Return (x, y) of the center of cell containing provided text 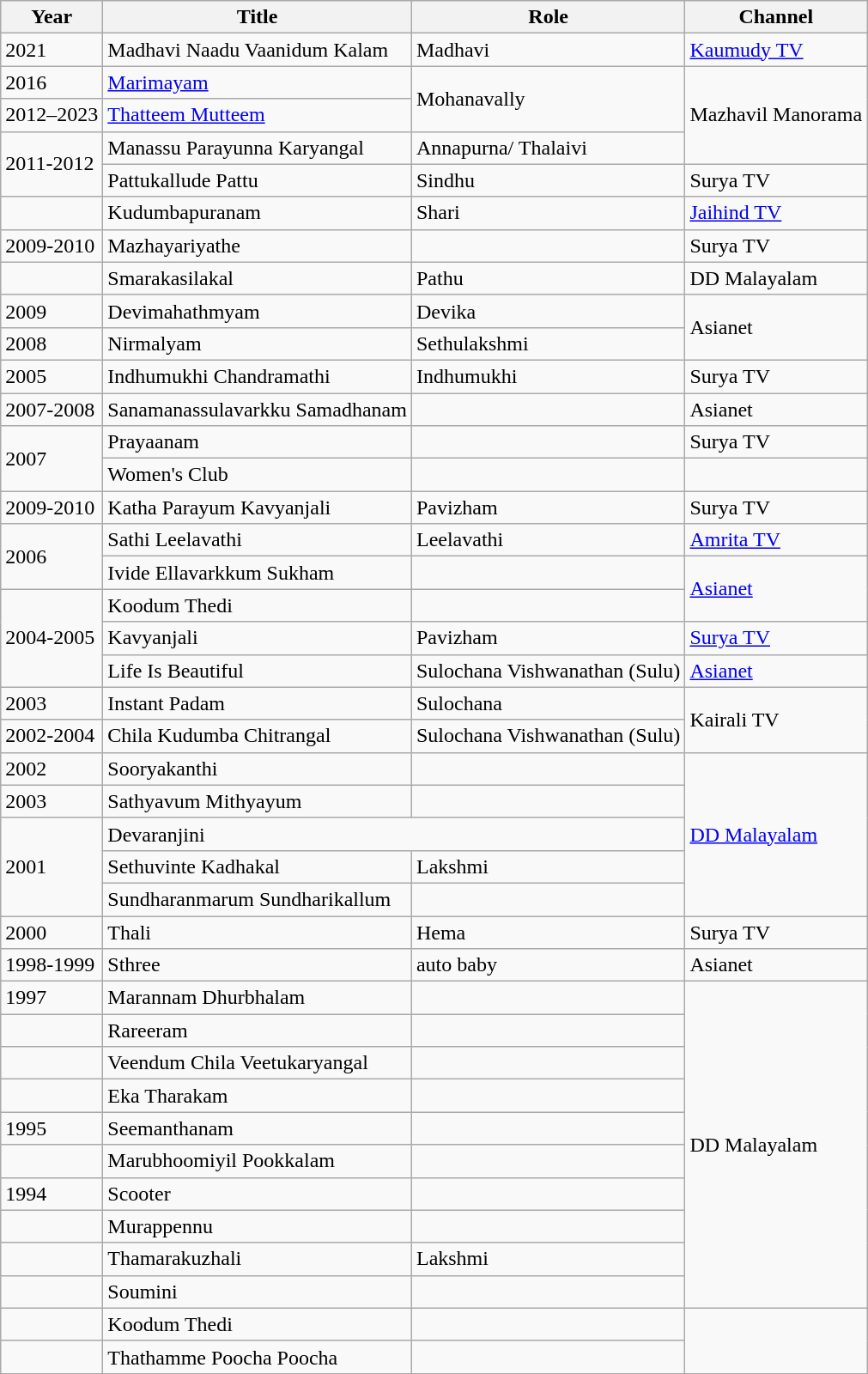
Sundharanmarum Sundharikallum (258, 899)
Sanamanassulavarkku Samadhanam (258, 410)
Annapurna/ Thalaivi (548, 148)
Indhumukhi (548, 376)
2007-2008 (52, 410)
Sooryakanthi (258, 769)
Katha Parayum Kavyanjali (258, 508)
Hema (548, 932)
Seemanthanam (258, 1128)
2002-2004 (52, 736)
Kaumudy TV (776, 50)
Manassu Parayunna Karyangal (258, 148)
Rareeram (258, 1030)
Thathamme Poocha Poocha (258, 1357)
2011-2012 (52, 164)
Mazhavil Manorama (776, 115)
Marubhoomiyil Pookkalam (258, 1161)
Soumini (258, 1292)
Kairali TV (776, 720)
Sulochana (548, 703)
2012–2023 (52, 115)
auto baby (548, 965)
Scooter (258, 1194)
2005 (52, 376)
Indhumukhi Chandramathi (258, 376)
Jaihind TV (776, 213)
2001 (52, 866)
2006 (52, 556)
Mohanavally (548, 99)
2016 (52, 82)
Pattukallude Pattu (258, 180)
Smarakasilakal (258, 278)
Role (548, 17)
Madhavi (548, 50)
Devimahathmyam (258, 311)
Mazhayariyathe (258, 246)
Life Is Beautiful (258, 671)
Sthree (258, 965)
1995 (52, 1128)
2008 (52, 343)
2000 (52, 932)
Prayaanam (258, 442)
1994 (52, 1194)
Amrita TV (776, 540)
Marannam Dhurbhalam (258, 998)
Chila Kudumba Chitrangal (258, 736)
Marimayam (258, 82)
2004-2005 (52, 638)
Devaranjini (394, 834)
Veendum Chila Veetukaryangal (258, 1063)
Thatteem Mutteem (258, 115)
Eka Tharakam (258, 1096)
Sethuvinte Kadhakal (258, 866)
1998-1999 (52, 965)
Instant Padam (258, 703)
Sathi Leelavathi (258, 540)
Leelavathi (548, 540)
Title (258, 17)
Devika (548, 311)
2007 (52, 459)
Ivide Ellavarkkum Sukham (258, 573)
2002 (52, 769)
2009 (52, 311)
1997 (52, 998)
2021 (52, 50)
Kavyanjali (258, 638)
Madhavi Naadu Vaanidum Kalam (258, 50)
Sindhu (548, 180)
Sethulakshmi (548, 343)
Thali (258, 932)
Thamarakuzhali (258, 1259)
Kudumbapuranam (258, 213)
Channel (776, 17)
Shari (548, 213)
Sathyavum Mithyayum (258, 801)
Women's Club (258, 475)
Murappennu (258, 1226)
Year (52, 17)
Nirmalyam (258, 343)
Pathu (548, 278)
